For the text-containing cell, return its midpoint in [x, y] coordinate format. 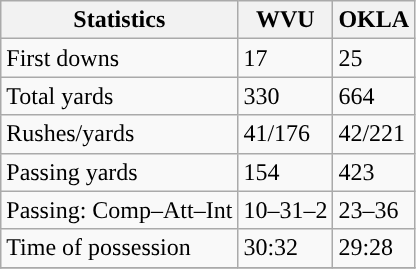
Passing: Comp–Att–Int [120, 210]
Rushes/yards [120, 134]
29:28 [374, 248]
25 [374, 58]
OKLA [374, 20]
423 [374, 172]
Time of possession [120, 248]
10–31–2 [286, 210]
23–36 [374, 210]
664 [374, 96]
17 [286, 58]
Statistics [120, 20]
42/221 [374, 134]
Total yards [120, 96]
Passing yards [120, 172]
30:32 [286, 248]
330 [286, 96]
First downs [120, 58]
41/176 [286, 134]
WVU [286, 20]
154 [286, 172]
